Capture the cell that displays the provided text and extract its [x, y] central coordinate. 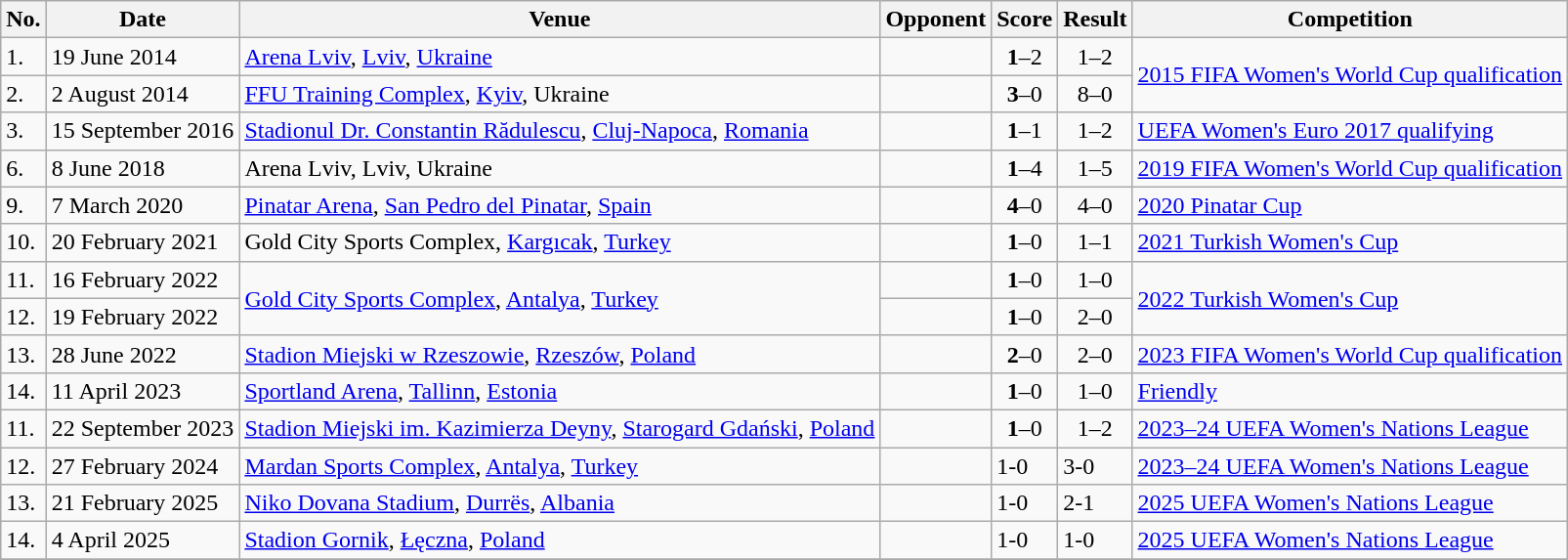
Gold City Sports Complex, Kargıcak, Turkey [560, 242]
10. [23, 242]
28 June 2022 [143, 354]
2022 Turkish Women's Cup [1350, 298]
2019 FIFA Women's World Cup qualification [1350, 168]
7 March 2020 [143, 205]
11 April 2023 [143, 391]
19 February 2022 [143, 317]
Competition [1350, 20]
Stadion Gornik, Łęczna, Poland [560, 540]
2 August 2014 [143, 94]
16 February 2022 [143, 280]
8–0 [1095, 94]
1–4 [1025, 168]
Date [143, 20]
Pinatar Arena, San Pedro del Pinatar, Spain [560, 205]
Friendly [1350, 391]
21 February 2025 [143, 503]
9. [23, 205]
19 June 2014 [143, 57]
Venue [560, 20]
3–0 [1025, 94]
UEFA Women's Euro 2017 qualifying [1350, 131]
Stadion Miejski w Rzeszowie, Rzeszów, Poland [560, 354]
3-0 [1095, 466]
6. [23, 168]
FFU Training Complex, Kyiv, Ukraine [560, 94]
2020 Pinatar Cup [1350, 205]
No. [23, 20]
20 February 2021 [143, 242]
Stadion Miejski im. Kazimierza Deyny, Starogard Gdański, Poland [560, 428]
Stadionul Dr. Constantin Rădulescu, Cluj-Napoca, Romania [560, 131]
Mardan Sports Complex, Antalya, Turkey [560, 466]
Niko Dovana Stadium, Durrës, Albania [560, 503]
Opponent [936, 20]
15 September 2016 [143, 131]
2021 Turkish Women's Cup [1350, 242]
Score [1025, 20]
1. [23, 57]
8 June 2018 [143, 168]
Sportland Arena, Tallinn, Estonia [560, 391]
2-1 [1095, 503]
2023 FIFA Women's World Cup qualification [1350, 354]
2015 FIFA Women's World Cup qualification [1350, 75]
27 February 2024 [143, 466]
2. [23, 94]
Gold City Sports Complex, Antalya, Turkey [560, 298]
Result [1095, 20]
3. [23, 131]
1–5 [1095, 168]
4 April 2025 [143, 540]
22 September 2023 [143, 428]
